Return [X, Y] of the center of cell containing provided text 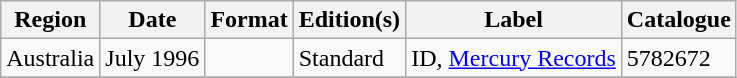
Date [152, 20]
Label [514, 20]
Standard [349, 58]
Region [50, 20]
Format [249, 20]
July 1996 [152, 58]
Catalogue [678, 20]
ID, Mercury Records [514, 58]
Australia [50, 58]
Edition(s) [349, 20]
5782672 [678, 58]
